Return [X, Y] of the center of cell containing provided text 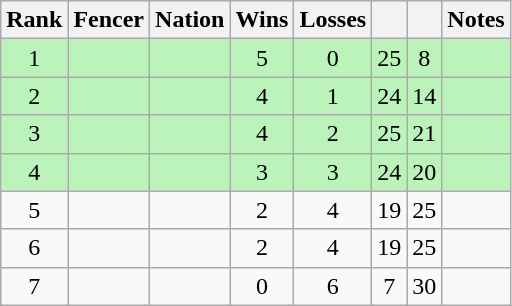
Rank [34, 20]
14 [424, 96]
20 [424, 172]
8 [424, 58]
Nation [190, 20]
30 [424, 286]
Notes [476, 20]
Wins [262, 20]
Losses [333, 20]
Fencer [109, 20]
21 [424, 134]
